Output the [x, y] coordinate of the center of the cell containing the given text.  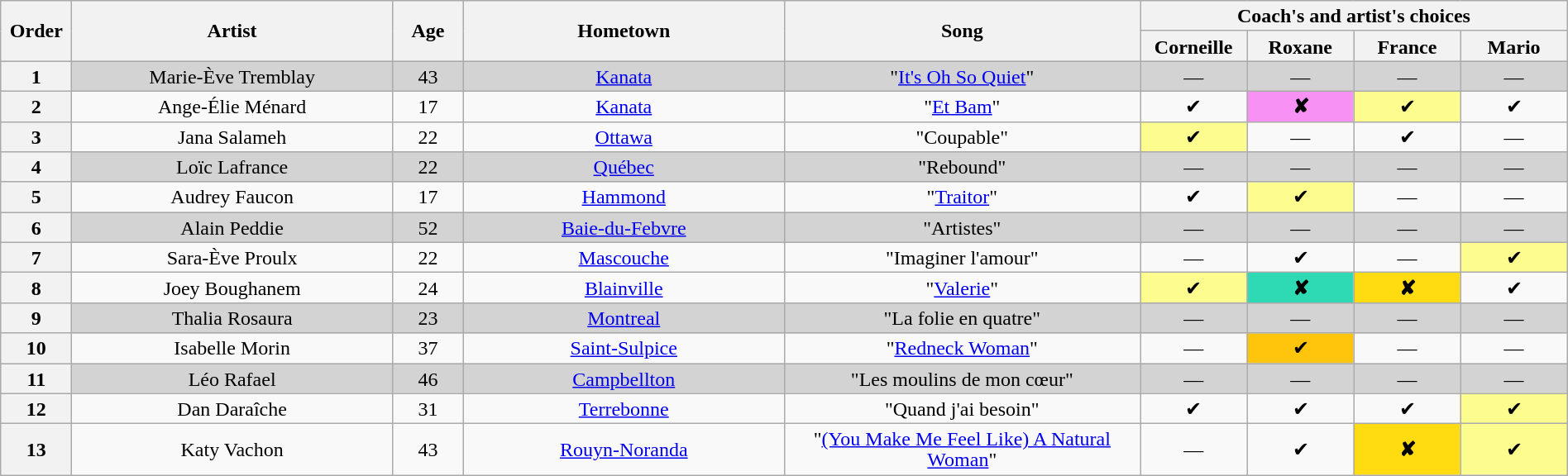
"Et Bam" [963, 106]
11 [36, 378]
Katy Vachon [232, 450]
6 [36, 228]
Isabelle Morin [232, 349]
13 [36, 450]
"Imaginer l'amour" [963, 258]
Hammond [624, 197]
52 [428, 228]
"Quand j'ai besoin" [963, 408]
"La folie en quatre" [963, 317]
Order [36, 31]
10 [36, 349]
"Valerie" [963, 288]
"Rebound" [963, 167]
Song [963, 31]
24 [428, 288]
12 [36, 408]
France [1408, 46]
Hometown [624, 31]
Saint-Sulpice [624, 349]
Joey Boughanem [232, 288]
Age [428, 31]
Blainville [624, 288]
Marie-Ève Tremblay [232, 76]
2 [36, 106]
"Les moulins de mon cœur" [963, 378]
Corneille [1194, 46]
"Artistes" [963, 228]
Mario [1513, 46]
31 [428, 408]
Dan Daraîche [232, 408]
Artist [232, 31]
Rouyn-Noranda [624, 450]
Baie-du-Febvre [624, 228]
Thalia Rosaura [232, 317]
"Redneck Woman" [963, 349]
46 [428, 378]
"Traitor" [963, 197]
23 [428, 317]
Léo Rafael [232, 378]
8 [36, 288]
"Coupable" [963, 137]
Ange-Élie Ménard [232, 106]
Montreal [624, 317]
3 [36, 137]
Coach's and artist's choices [1355, 17]
Mascouche [624, 258]
4 [36, 167]
Campbellton [624, 378]
Roxane [1300, 46]
Québec [624, 167]
7 [36, 258]
9 [36, 317]
Sara-Ève Proulx [232, 258]
"It's Oh So Quiet" [963, 76]
Jana Salameh [232, 137]
Terrebonne [624, 408]
Alain Peddie [232, 228]
37 [428, 349]
Ottawa [624, 137]
Audrey Faucon [232, 197]
Loïc Lafrance [232, 167]
5 [36, 197]
"(You Make Me Feel Like) A Natural Woman" [963, 450]
1 [36, 76]
